Locate the cell with the specified text and output its [x, y] center coordinate. 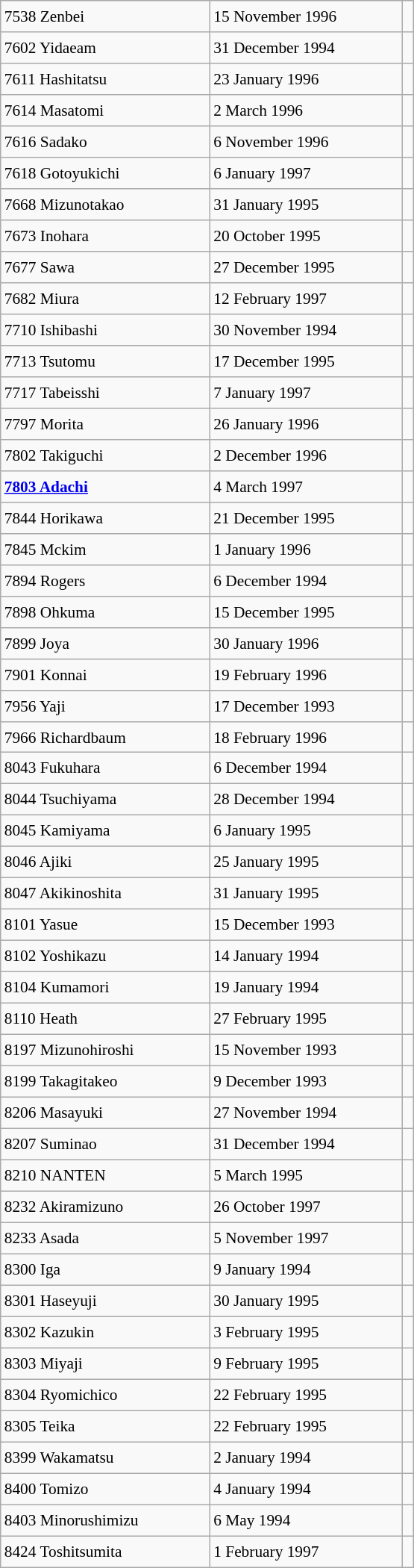
8301 Haseyuji [105, 1301]
23 January 1996 [306, 79]
5 November 1997 [306, 1238]
15 November 1996 [306, 16]
8046 Ajiki [105, 862]
8210 NANTEN [105, 1175]
7894 Rogers [105, 580]
9 December 1993 [306, 1082]
8304 Ryomichico [105, 1395]
7956 Yaji [105, 706]
6 November 1996 [306, 142]
15 December 1995 [306, 612]
8399 Wakamatsu [105, 1457]
28 December 1994 [306, 800]
6 January 1995 [306, 831]
8104 Kumamori [105, 988]
8101 Yasue [105, 925]
8045 Kamiyama [105, 831]
8102 Yoshikazu [105, 956]
7844 Horikawa [105, 517]
2 December 1996 [306, 455]
8043 Fukuhara [105, 768]
8424 Toshitsumita [105, 1552]
2 March 1996 [306, 111]
8197 Mizunohiroshi [105, 1051]
14 January 1994 [306, 956]
7 January 1997 [306, 393]
2 January 1994 [306, 1457]
7538 Zenbei [105, 16]
8300 Iga [105, 1269]
7797 Morita [105, 423]
7618 Gotoyukichi [105, 173]
4 March 1997 [306, 486]
30 November 1994 [306, 330]
8303 Miyaji [105, 1363]
18 February 1996 [306, 737]
8047 Akikinoshita [105, 894]
8207 Suminao [105, 1144]
9 February 1995 [306, 1363]
19 January 1994 [306, 988]
1 February 1997 [306, 1552]
5 March 1995 [306, 1175]
7668 Mizunotakao [105, 205]
7677 Sawa [105, 267]
7803 Adachi [105, 486]
7616 Sadako [105, 142]
8206 Masayuki [105, 1113]
1 January 1996 [306, 549]
7710 Ishibashi [105, 330]
7898 Ohkuma [105, 612]
7899 Joya [105, 643]
6 May 1994 [306, 1520]
7614 Masatomi [105, 111]
20 October 1995 [306, 236]
19 February 1996 [306, 674]
7611 Hashitatsu [105, 79]
8199 Takagitakeo [105, 1082]
27 November 1994 [306, 1113]
15 November 1993 [306, 1051]
27 February 1995 [306, 1019]
8403 Minorushimizu [105, 1520]
3 February 1995 [306, 1332]
30 January 1995 [306, 1301]
6 January 1997 [306, 173]
8232 Akiramizuno [105, 1207]
7717 Tabeisshi [105, 393]
26 January 1996 [306, 423]
7602 Yidaeam [105, 48]
7966 Richardbaum [105, 737]
7802 Takiguchi [105, 455]
7673 Inohara [105, 236]
30 January 1996 [306, 643]
8233 Asada [105, 1238]
12 February 1997 [306, 299]
8110 Heath [105, 1019]
4 January 1994 [306, 1489]
15 December 1993 [306, 925]
7682 Miura [105, 299]
17 December 1993 [306, 706]
7901 Konnai [105, 674]
25 January 1995 [306, 862]
8302 Kazukin [105, 1332]
27 December 1995 [306, 267]
7713 Tsutomu [105, 361]
7845 Mckim [105, 549]
21 December 1995 [306, 517]
26 October 1997 [306, 1207]
9 January 1994 [306, 1269]
8400 Tomizo [105, 1489]
17 December 1995 [306, 361]
8305 Teika [105, 1426]
8044 Tsuchiyama [105, 800]
